Identify which cell holds the provided text, then report its (x, y) central coordinate. 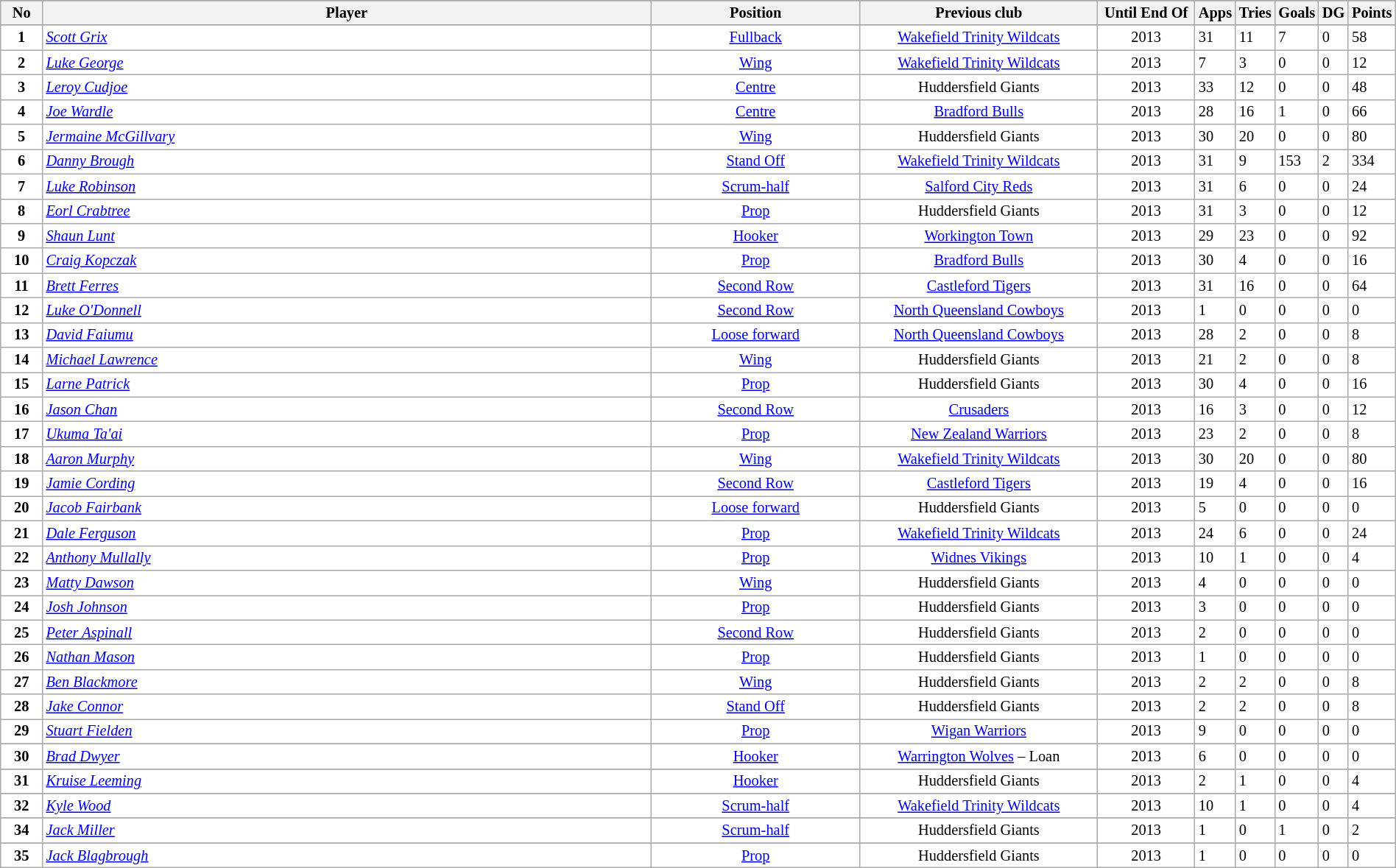
48 (1372, 87)
15 (22, 384)
66 (1372, 112)
Until End Of (1146, 13)
34 (22, 830)
Jake Connor (348, 707)
Goals (1297, 13)
Player (348, 13)
Scott Grix (348, 38)
Nathan Mason (348, 657)
Warrington Wolves – Loan (979, 756)
22 (22, 558)
Fullback (755, 38)
New Zealand Warriors (979, 434)
Josh Johnson (348, 607)
Luke O'Donnell (348, 310)
14 (22, 360)
Jermaine McGillvary (348, 137)
Luke George (348, 63)
DG (1333, 13)
26 (22, 657)
Previous club (979, 13)
Kruise Leeming (348, 781)
Wigan Warriors (979, 731)
Eorl Crabtree (348, 211)
Jamie Cording (348, 484)
18 (22, 459)
Brad Dwyer (348, 756)
Peter Aspinall (348, 632)
Position (755, 13)
Luke Robinson (348, 186)
Jason Chan (348, 409)
Salford City Reds (979, 186)
Anthony Mullally (348, 558)
17 (22, 434)
35 (22, 855)
27 (22, 682)
Jack Miller (348, 830)
Joe Wardle (348, 112)
Jacob Fairbank (348, 508)
No (22, 13)
13 (22, 335)
92 (1372, 236)
Widnes Vikings (979, 558)
64 (1372, 286)
Danny Brough (348, 161)
334 (1372, 161)
Tries (1255, 13)
Dale Ferguson (348, 533)
Stuart Fielden (348, 731)
58 (1372, 38)
25 (22, 632)
David Faiumu (348, 335)
Leroy Cudjoe (348, 87)
Apps (1215, 13)
Michael Lawrence (348, 360)
Larne Patrick (348, 384)
33 (1215, 87)
Brett Ferres (348, 286)
153 (1297, 161)
Shaun Lunt (348, 236)
Ukuma Ta'ai (348, 434)
Aaron Murphy (348, 459)
32 (22, 805)
Crusaders (979, 409)
Workington Town (979, 236)
Craig Kopczak (348, 261)
Jack Blagbrough (348, 855)
Kyle Wood (348, 805)
Points (1372, 13)
Matty Dawson (348, 582)
Ben Blackmore (348, 682)
